Provide the [x, y] coordinate of the cell's center where the given text is located.  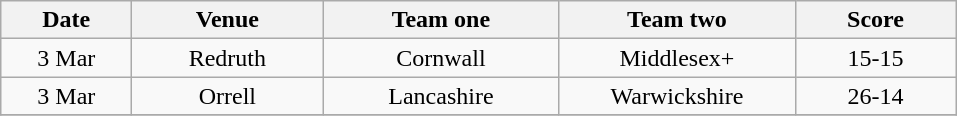
Orrell [228, 96]
Warwickshire [677, 96]
Venue [228, 20]
Middlesex+ [677, 58]
Lancashire [441, 96]
Date [66, 20]
Team two [677, 20]
Cornwall [441, 58]
26-14 [876, 96]
15-15 [876, 58]
Redruth [228, 58]
Score [876, 20]
Team one [441, 20]
